Scan for the cell matching the given text and deliver its (X, Y) coordinate at center. 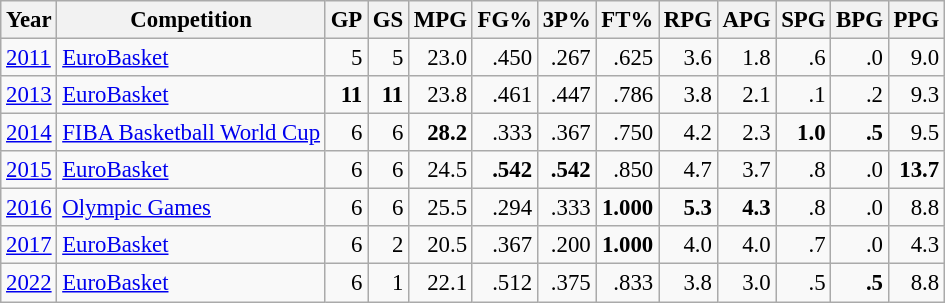
FT% (628, 20)
2016 (29, 208)
4.2 (688, 133)
1 (388, 283)
MPG (441, 20)
2022 (29, 283)
FIBA Basketball World Cup (191, 133)
.750 (628, 133)
4.7 (688, 170)
3.0 (746, 283)
28.2 (441, 133)
GP (346, 20)
.625 (628, 58)
SPG (804, 20)
25.5 (441, 208)
20.5 (441, 245)
.833 (628, 283)
23.0 (441, 58)
2.3 (746, 133)
.7 (804, 245)
GS (388, 20)
2017 (29, 245)
9.5 (916, 133)
24.5 (441, 170)
23.8 (441, 95)
.512 (504, 283)
9.0 (916, 58)
.450 (504, 58)
.267 (566, 58)
1.0 (804, 133)
2015 (29, 170)
Year (29, 20)
5.3 (688, 208)
.447 (566, 95)
.1 (804, 95)
13.7 (916, 170)
.200 (566, 245)
APG (746, 20)
2.1 (746, 95)
.2 (860, 95)
BPG (860, 20)
.461 (504, 95)
.375 (566, 283)
PPG (916, 20)
.786 (628, 95)
3.7 (746, 170)
2013 (29, 95)
2011 (29, 58)
2 (388, 245)
.294 (504, 208)
RPG (688, 20)
22.1 (441, 283)
3P% (566, 20)
9.3 (916, 95)
Olympic Games (191, 208)
2014 (29, 133)
1.8 (746, 58)
3.6 (688, 58)
.6 (804, 58)
FG% (504, 20)
.850 (628, 170)
Competition (191, 20)
